Identify which cell holds the provided text, then report its (X, Y) central coordinate. 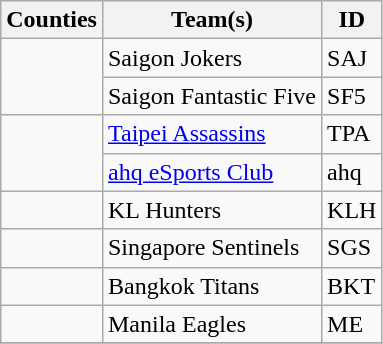
Manila Eagles (212, 324)
Bangkok Titans (212, 286)
SF5 (352, 96)
Saigon Fantastic Five (212, 96)
KL Hunters (212, 210)
ID (352, 20)
ahq eSports Club (212, 172)
BKT (352, 286)
KLH (352, 210)
Taipei Assassins (212, 134)
Saigon Jokers (212, 58)
Counties (52, 20)
TPA (352, 134)
ME (352, 324)
SGS (352, 248)
Team(s) (212, 20)
ahq (352, 172)
Singapore Sentinels (212, 248)
SAJ (352, 58)
